Find where the given text appears and provide that cell's center as [X, Y] coordinate. 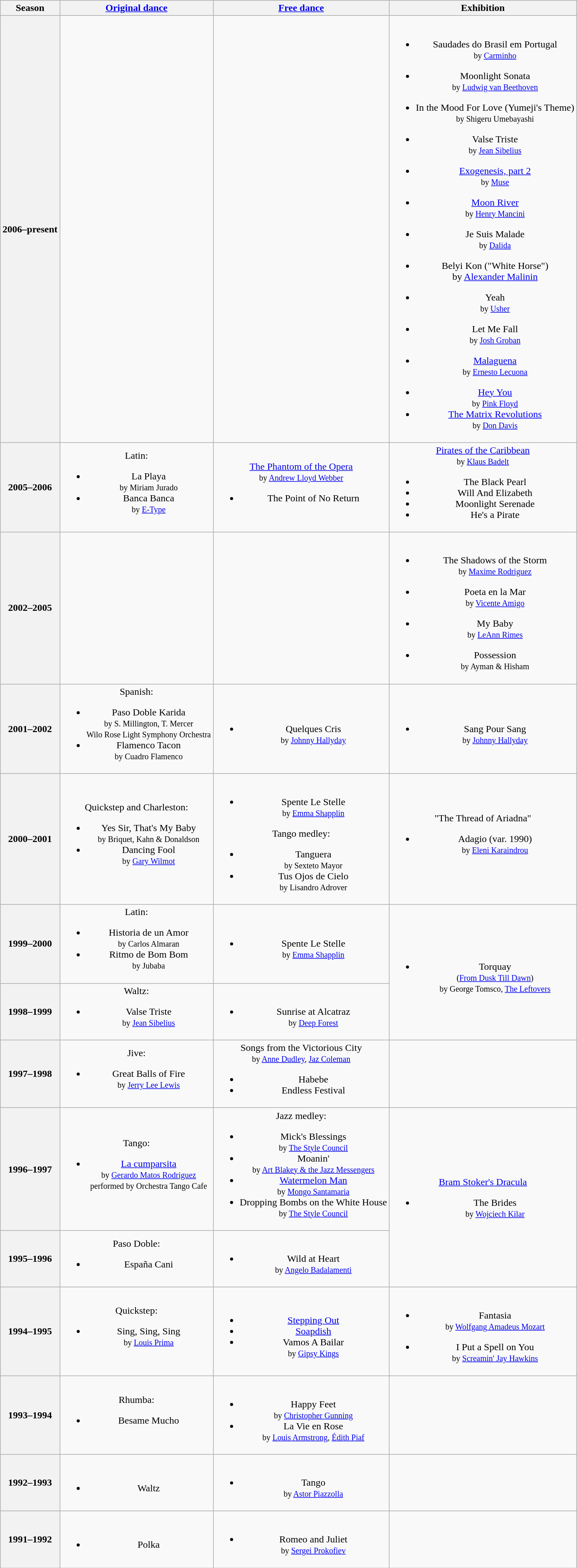
2005–2006 [30, 488]
Spente Le Stelle by Emma Shapplin Tango medley:Tanguera by Sexteto Mayor Tus Ojos de Cielo by Lisandro Adrover [301, 839]
"The Thread of Ariadna"Adagio (var. 1990) by Eleni Karaindrou [483, 839]
Paso Doble:España Cani [136, 1259]
Stepping OutSoapdishVamos A Bailar by Gipsy Kings [301, 1331]
Romeo and Juliet by Sergei Prokofiev [301, 1540]
Tango:La cumparsita by Gerardo Matos Rodriguez performed by Orchestra Tango Cafe [136, 1169]
Waltz:Valse Triste by Jean Sibelius [136, 1012]
Polka [136, 1540]
2001–2002 [30, 728]
Rhumba:Besame Mucho [136, 1415]
Quickstep and Charleston:Yes Sir, That's My Baby by Briquet, Kahn & Donaldson Dancing Fool by Gary Wilmot [136, 839]
Songs from the Victorious City by Anne Dudley, Jaz Coleman HabebeEndless Festival [301, 1074]
Jive:Great Balls of Fire by Jerry Lee Lewis [136, 1074]
Latin:La Playa by Miriam Jurado Banca Banca by E-Type [136, 488]
The Phantom of the Opera by Andrew Lloyd WebberThe Point of No Return [301, 488]
Quickstep:Sing, Sing, Sing by Louis Prima [136, 1331]
1996–1997 [30, 1169]
Torquay (From Dusk Till Dawn) by George Tomsco, The Leftovers [483, 972]
Spanish:Paso Doble Karida by S. Millington, T. Mercer Wilo Rose Light Symphony Orchestra Flamenco Tacon by Cuadro Flamenco [136, 728]
Pirates of the Caribbean by Klaus Badelt The Black PearlWill And ElizabethMoonlight SerenadeHe's a Pirate [483, 488]
Tango by Astor Piazzolla [301, 1483]
Sunrise at Alcatraz by Deep Forest [301, 1012]
Quelques Cris by Johnny Hallyday [301, 728]
Spente Le Stelle by Emma Shapplin [301, 944]
1997–1998 [30, 1074]
Sang Pour Sang by Johnny Hallyday [483, 728]
1994–1995 [30, 1331]
2002–2005 [30, 608]
2006–present [30, 229]
1999–2000 [30, 944]
Happy Feet by Christopher Gunning La Vie en Rose by Louis Armstrong, Édith Piaf [301, 1415]
Exhibition [483, 8]
1991–1992 [30, 1540]
Latin:Historia de un Amor by Carlos Almaran Ritmo de Bom Bom by Jubaba [136, 944]
Original dance [136, 8]
Free dance [301, 8]
1998–1999 [30, 1012]
1993–1994 [30, 1415]
2000–2001 [30, 839]
1995–1996 [30, 1259]
Wild at Heart by Angelo Badalamenti [301, 1259]
Waltz [136, 1483]
1992–1993 [30, 1483]
The Shadows of the Storm by Maxime Rodriguez Poeta en la Mar by Vicente Amigo My Baby by LeAnn Rimes Possession by Ayman & Hisham [483, 608]
Bram Stoker's DraculaThe Brides by Wojciech Kilar [483, 1197]
Fantasia by Wolfgang Amadeus Mozart I Put a Spell on You by Screamin' Jay Hawkins [483, 1331]
Season [30, 8]
